Scan for the cell matching the given text and deliver its (x, y) coordinate at center. 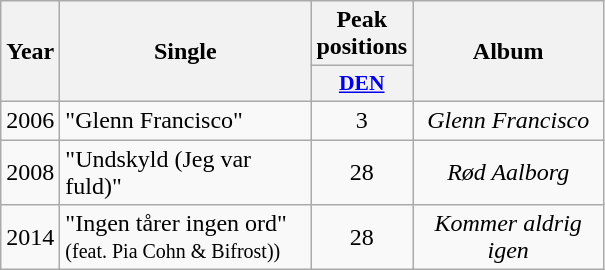
"Ingen tårer ingen ord"(feat. Pia Cohn & Bifrost)) (186, 238)
Kommer aldrig igen (508, 238)
Glenn Francisco (508, 120)
2006 (30, 120)
DEN (362, 84)
Single (186, 52)
Peak positions (362, 34)
Album (508, 52)
"Glenn Francisco" (186, 120)
3 (362, 120)
"Undskyld (Jeg var fuld)" (186, 172)
2014 (30, 238)
Rød Aalborg (508, 172)
2008 (30, 172)
Year (30, 52)
